Extract the [x, y] coordinate from the center of the cell holding the provided text.  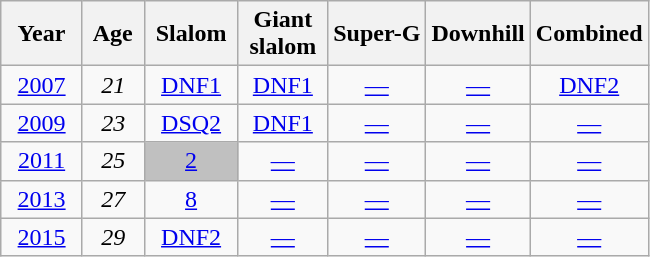
27 [113, 199]
Slalom [191, 34]
2 [191, 161]
23 [113, 123]
Year [42, 34]
29 [113, 237]
2013 [42, 199]
DSQ2 [191, 123]
2007 [42, 85]
25 [113, 161]
8 [191, 199]
2011 [42, 161]
Age [113, 34]
Giant slalom [283, 34]
Combined [589, 34]
2009 [42, 123]
Super-G [377, 34]
Downhill [478, 34]
21 [113, 85]
2015 [42, 237]
